Determine the (X, Y) coordinate at the center of the cell enclosing the given text.  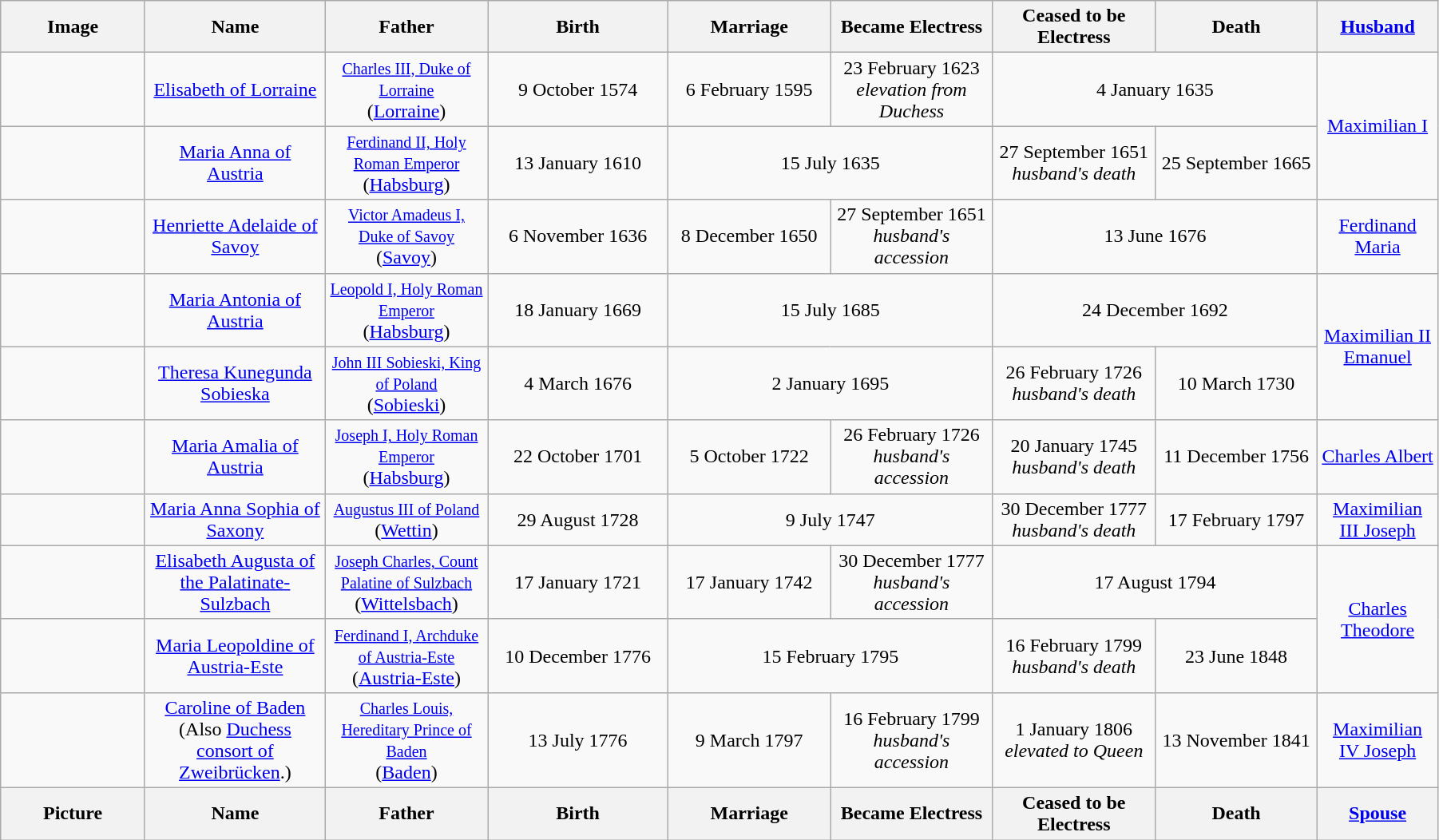
5 October 1722 (749, 457)
17 February 1797 (1236, 519)
25 September 1665 (1236, 163)
Maximilian I (1378, 126)
23 June 1848 (1236, 656)
9 March 1797 (749, 739)
20 January 1745husband's death (1073, 457)
13 July 1776 (578, 739)
8 December 1650 (749, 236)
John III Sobieski, King of Poland (Sobieski) (406, 383)
Joseph Charles, Count Palatine of Sulzbach (Wittelsbach) (406, 582)
4 January 1635 (1155, 89)
Charles Theodore (1378, 619)
Leopold I, Holy Roman Emperor (Habsburg) (406, 310)
17 January 1742 (749, 582)
10 December 1776 (578, 656)
Maria Antonia of Austria (235, 310)
1 January 1806elevated to Queen (1073, 739)
Maximilian II Emanuel (1378, 347)
11 December 1756 (1236, 457)
2 January 1695 (830, 383)
Charles III, Duke of Lorraine (Lorraine) (406, 89)
Maximilian III Joseph (1378, 519)
Victor Amadeus I, Duke of Savoy (Savoy) (406, 236)
Spouse (1378, 813)
17 January 1721 (578, 582)
Augustus III of Poland (Wettin) (406, 519)
Caroline of Baden(Also Duchess consort of Zweibrücken.) (235, 739)
15 February 1795 (830, 656)
24 December 1692 (1155, 310)
15 July 1635 (830, 163)
23 February 1623elevation from Duchess (912, 89)
Ferdinand I, Archduke of Austria-Este (Austria-Este) (406, 656)
Joseph I, Holy Roman Emperor (Habsburg) (406, 457)
Ferdinand II, Holy Roman Emperor (Habsburg) (406, 163)
27 September 1651husband's accession (912, 236)
Elisabeth Augusta of the Palatinate-Sulzbach (235, 582)
17 August 1794 (1155, 582)
Henriette Adelaide of Savoy (235, 236)
Husband (1378, 27)
Maria Leopoldine of Austria-Este (235, 656)
4 March 1676 (578, 383)
16 February 1799husband's accession (912, 739)
18 January 1669 (578, 310)
Image (73, 27)
15 July 1685 (830, 310)
29 August 1728 (578, 519)
13 January 1610 (578, 163)
9 July 1747 (830, 519)
Ferdinand Maria (1378, 236)
26 February 1726husband's death (1073, 383)
6 February 1595 (749, 89)
Picture (73, 813)
30 December 1777husband's accession (912, 582)
10 March 1730 (1236, 383)
13 November 1841 (1236, 739)
13 June 1676 (1155, 236)
22 October 1701 (578, 457)
Maximilian IV Joseph (1378, 739)
16 February 1799husband's death (1073, 656)
Maria Amalia of Austria (235, 457)
30 December 1777husband's death (1073, 519)
Charles Albert (1378, 457)
Maria Anna Sophia of Saxony (235, 519)
27 September 1651husband's death (1073, 163)
Charles Louis, Hereditary Prince of Baden (Baden) (406, 739)
26 February 1726husband's accession (912, 457)
9 October 1574 (578, 89)
Elisabeth of Lorraine (235, 89)
Theresa Kunegunda Sobieska (235, 383)
6 November 1636 (578, 236)
Maria Anna of Austria (235, 163)
